Capture the cell that displays the provided text and extract its [x, y] central coordinate. 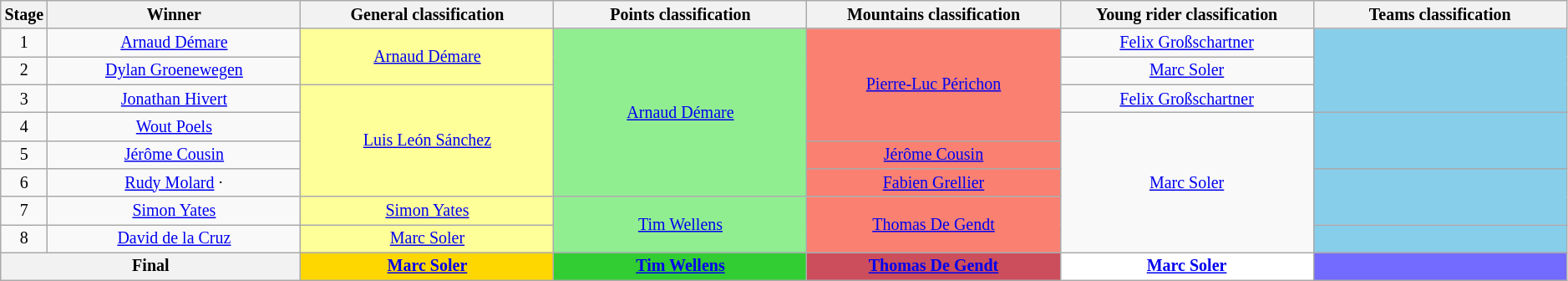
6 [24, 182]
Jonathan Hivert [174, 99]
4 [24, 127]
David de la Cruz [174, 239]
7 [24, 211]
2 [24, 70]
General classification [428, 15]
1 [24, 43]
Young rider classification [1186, 15]
Mountains classification [934, 15]
Rudy Molard ⋅ [174, 182]
Points classification [680, 15]
Teams classification [1440, 15]
Stage [24, 15]
3 [24, 99]
Pierre-Luc Périchon [934, 85]
8 [24, 239]
Luis León Sánchez [428, 140]
Final [150, 266]
5 [24, 154]
Wout Poels [174, 127]
Dylan Groenewegen [174, 70]
Winner [174, 15]
Fabien Grellier [934, 182]
